Determine the (x, y) coordinate at the center of the cell enclosing the given text.  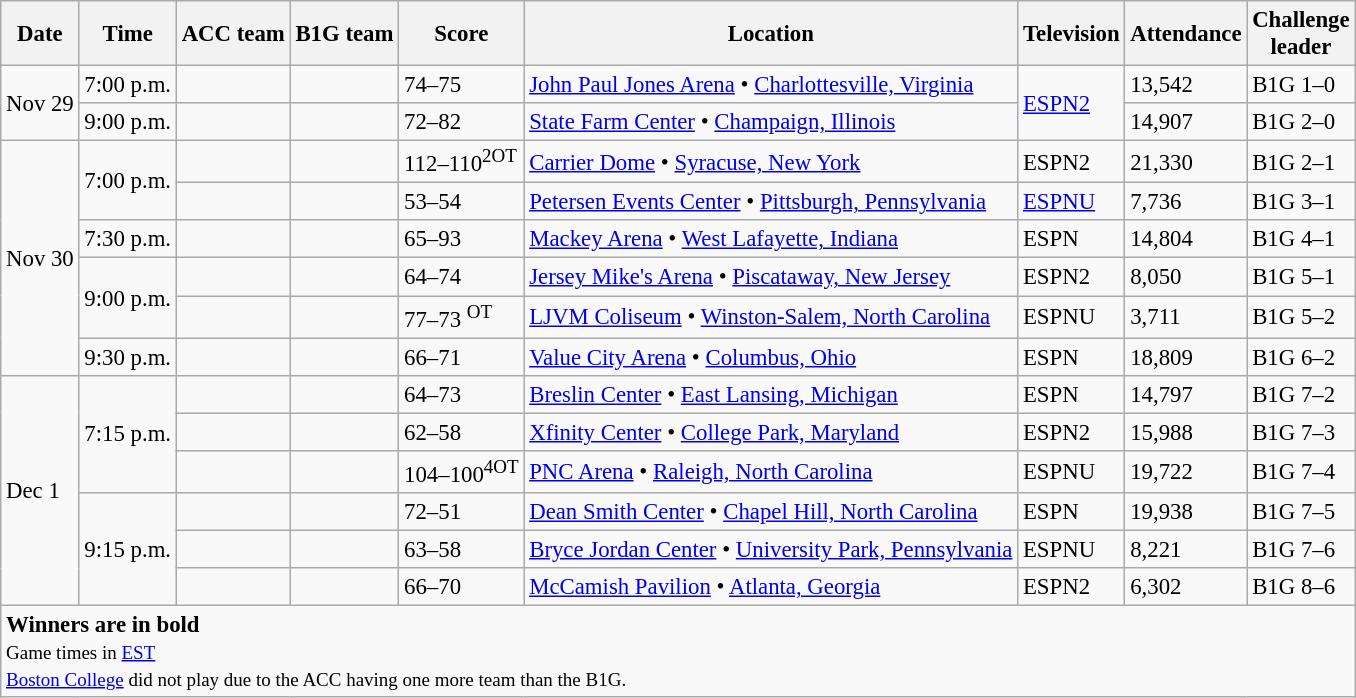
21,330 (1186, 162)
7,736 (1186, 202)
19,722 (1186, 472)
19,938 (1186, 512)
65–93 (462, 239)
Nov 30 (40, 258)
Challengeleader (1301, 34)
B1G 7–5 (1301, 512)
7:15 p.m. (128, 434)
Carrier Dome • Syracuse, New York (771, 162)
Time (128, 34)
B1G 7–3 (1301, 432)
14,907 (1186, 122)
PNC Arena • Raleigh, North Carolina (771, 472)
14,804 (1186, 239)
B1G 7–6 (1301, 549)
B1G 2–1 (1301, 162)
Jersey Mike's Arena • Piscataway, New Jersey (771, 277)
8,050 (1186, 277)
Dec 1 (40, 490)
Television (1072, 34)
72–51 (462, 512)
112–1102OT (462, 162)
Nov 29 (40, 104)
B1G 5–1 (1301, 277)
62–58 (462, 432)
B1G 6–2 (1301, 357)
Xfinity Center • College Park, Maryland (771, 432)
3,711 (1186, 317)
Location (771, 34)
63–58 (462, 549)
Bryce Jordan Center • University Park, Pennsylvania (771, 549)
B1G 2–0 (1301, 122)
Mackey Arena • West Lafayette, Indiana (771, 239)
ACC team (233, 34)
64–73 (462, 394)
Winners are in boldGame times in ESTBoston College did not play due to the ACC having one more team than the B1G. (678, 652)
State Farm Center • Champaign, Illinois (771, 122)
B1G 3–1 (1301, 202)
74–75 (462, 85)
Date (40, 34)
53–54 (462, 202)
66–70 (462, 587)
77–73 OT (462, 317)
McCamish Pavilion • Atlanta, Georgia (771, 587)
Score (462, 34)
18,809 (1186, 357)
Value City Arena • Columbus, Ohio (771, 357)
LJVM Coliseum • Winston-Salem, North Carolina (771, 317)
B1G 4–1 (1301, 239)
B1G 1–0 (1301, 85)
104–1004OT (462, 472)
Attendance (1186, 34)
15,988 (1186, 432)
6,302 (1186, 587)
66–71 (462, 357)
B1G 8–6 (1301, 587)
9:15 p.m. (128, 550)
72–82 (462, 122)
Breslin Center • East Lansing, Michigan (771, 394)
B1G team (344, 34)
13,542 (1186, 85)
Petersen Events Center • Pittsburgh, Pennsylvania (771, 202)
9:30 p.m. (128, 357)
7:30 p.m. (128, 239)
B1G 7–2 (1301, 394)
64–74 (462, 277)
8,221 (1186, 549)
Dean Smith Center • Chapel Hill, North Carolina (771, 512)
John Paul Jones Arena • Charlottesville, Virginia (771, 85)
B1G 7–4 (1301, 472)
14,797 (1186, 394)
B1G 5–2 (1301, 317)
